Determine the (X, Y) coordinate at the center of the cell enclosing the given text.  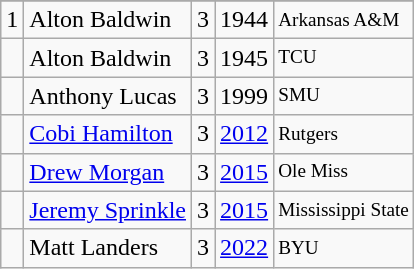
Mississippi State (344, 210)
SMU (344, 96)
Arkansas A&M (344, 20)
BYU (344, 248)
1999 (244, 96)
Ole Miss (344, 172)
Cobi Hamilton (108, 134)
1944 (244, 20)
Matt Landers (108, 248)
1 (12, 20)
1945 (244, 58)
2022 (244, 248)
Anthony Lucas (108, 96)
Rutgers (344, 134)
TCU (344, 58)
2012 (244, 134)
Jeremy Sprinkle (108, 210)
Drew Morgan (108, 172)
